Scan for the cell matching the given text and deliver its [X, Y] coordinate at center. 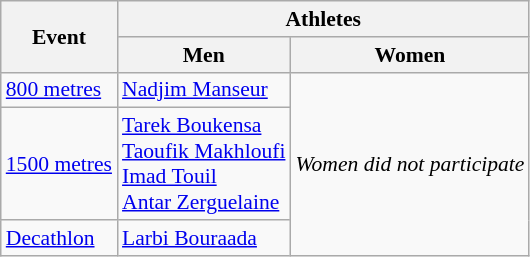
Tarek Boukensa Taoufik Makhloufi Imad Touil Antar Zerguelaine [204, 164]
Event [59, 36]
Men [204, 55]
Women did not participate [410, 164]
Decathlon [59, 238]
Athletes [323, 19]
Larbi Bouraada [204, 238]
1500 metres [59, 164]
Nadjim Manseur [204, 90]
Women [410, 55]
800 metres [59, 90]
